Output the (X, Y) coordinate of the center of the cell containing the given text.  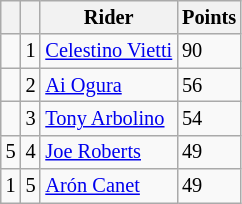
3 (31, 118)
Ai Ogura (108, 85)
54 (209, 118)
4 (31, 152)
Arón Canet (108, 186)
Rider (108, 17)
Joe Roberts (108, 152)
Points (209, 17)
56 (209, 85)
Celestino Vietti (108, 51)
2 (31, 85)
90 (209, 51)
Tony Arbolino (108, 118)
